Output the (x, y) coordinate of the center of the cell containing the given text.  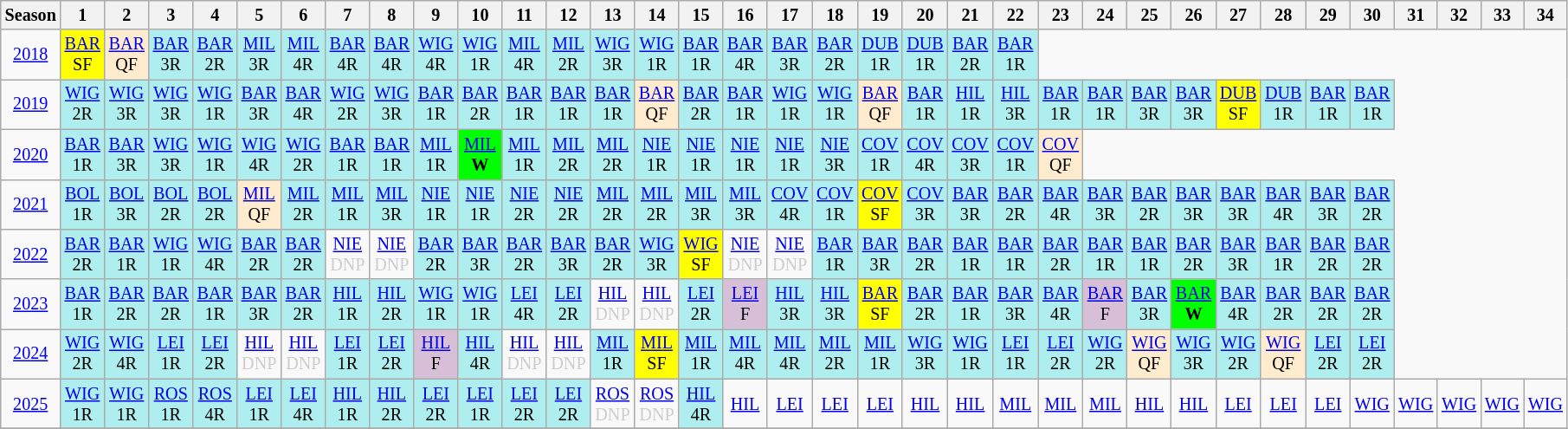
MILSF (656, 354)
2019 (31, 105)
6 (303, 16)
16 (745, 16)
LEIF (745, 304)
30 (1371, 16)
BARF (1105, 304)
3 (171, 16)
ROS4R (215, 404)
NIE3R (835, 154)
1 (83, 16)
25 (1150, 16)
5 (260, 16)
21 (971, 16)
10 (480, 16)
14 (656, 16)
WIGSF (701, 255)
2020 (31, 154)
7 (348, 16)
20 (925, 16)
4 (215, 16)
MILQF (260, 205)
26 (1193, 16)
29 (1328, 16)
2023 (31, 304)
BOL3R (126, 205)
BOL1R (83, 205)
32 (1459, 16)
34 (1545, 16)
22 (1016, 16)
11 (525, 16)
31 (1416, 16)
28 (1283, 16)
HILF (436, 354)
2022 (31, 255)
COVQF (1061, 154)
MILW (480, 154)
33 (1502, 16)
8 (391, 16)
DUBSF (1238, 105)
23 (1061, 16)
15 (701, 16)
18 (835, 16)
12 (568, 16)
2021 (31, 205)
24 (1105, 16)
2024 (31, 354)
COVSF (880, 205)
2018 (31, 55)
2025 (31, 404)
2 (126, 16)
27 (1238, 16)
9 (436, 16)
17 (790, 16)
Season (31, 16)
13 (613, 16)
ROS1R (171, 404)
BARW (1193, 304)
19 (880, 16)
